Provide the (X, Y) coordinate of the cell's center where the given text is located.  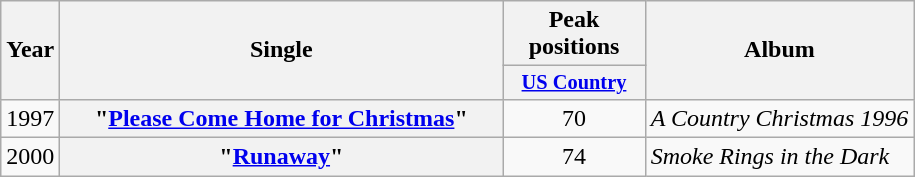
Year (30, 50)
74 (574, 157)
1997 (30, 118)
"Runaway" (282, 157)
70 (574, 118)
Smoke Rings in the Dark (780, 157)
2000 (30, 157)
Peak positions (574, 34)
Album (780, 50)
A Country Christmas 1996 (780, 118)
US Country (574, 83)
Single (282, 50)
"Please Come Home for Christmas" (282, 118)
